From the cell containing the given text, extract its center point as (X, Y) coordinate. 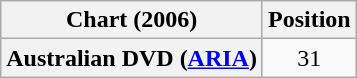
Position (309, 20)
Australian DVD (ARIA) (132, 58)
Chart (2006) (132, 20)
31 (309, 58)
